Return the [X, Y] coordinate for the center point of the cell that contains the specified text.  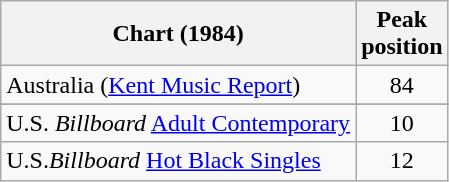
Peakposition [402, 34]
U.S. Billboard Adult Contemporary [178, 123]
Australia (Kent Music Report) [178, 85]
84 [402, 85]
Chart (1984) [178, 34]
U.S.Billboard Hot Black Singles [178, 161]
12 [402, 161]
10 [402, 123]
